Scan for the cell matching the given text and deliver its [X, Y] coordinate at center. 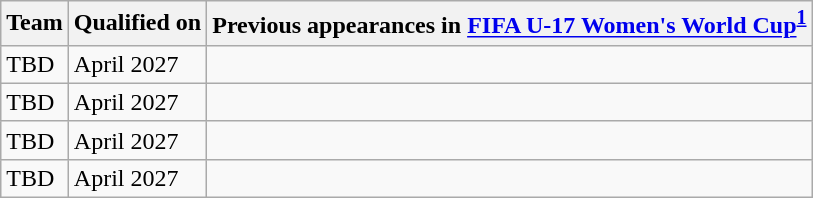
Team [35, 24]
Previous appearances in FIFA U-17 Women's World Cup1 [510, 24]
Qualified on [137, 24]
